Identify which cell holds the provided text, then report its (x, y) central coordinate. 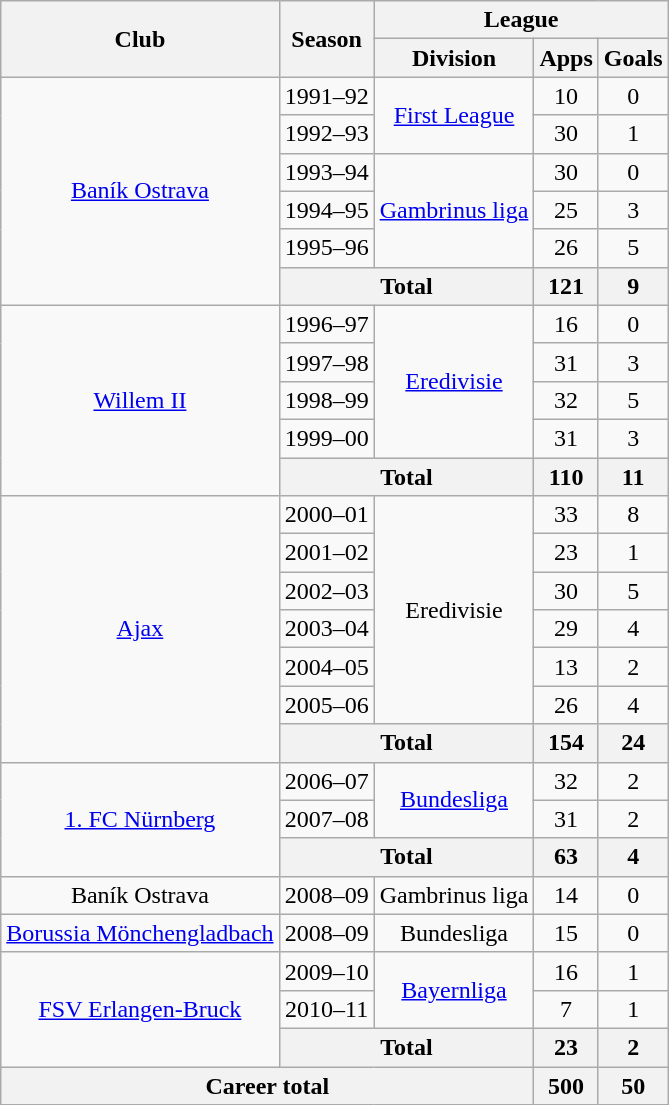
2007–08 (326, 819)
1992–93 (326, 134)
7 (566, 1009)
1995–96 (326, 248)
2010–11 (326, 1009)
29 (566, 629)
154 (566, 743)
Club (140, 39)
2005–06 (326, 705)
2003–04 (326, 629)
1999–00 (326, 438)
Apps (566, 58)
Ajax (140, 629)
33 (566, 515)
Willem II (140, 400)
League (521, 20)
9 (633, 286)
15 (566, 933)
2009–10 (326, 971)
Bayernliga (454, 990)
Career total (268, 1085)
10 (566, 96)
2004–05 (326, 667)
63 (566, 857)
500 (566, 1085)
14 (566, 895)
1998–99 (326, 400)
1996–97 (326, 324)
Division (454, 58)
24 (633, 743)
Goals (633, 58)
8 (633, 515)
Season (326, 39)
2006–07 (326, 781)
25 (566, 210)
FSV Erlangen-Bruck (140, 1009)
1993–94 (326, 172)
1997–98 (326, 362)
Borussia Mönchengladbach (140, 933)
2000–01 (326, 515)
1. FC Nürnberg (140, 819)
110 (566, 477)
13 (566, 667)
2002–03 (326, 591)
1991–92 (326, 96)
1994–95 (326, 210)
121 (566, 286)
11 (633, 477)
2001–02 (326, 553)
50 (633, 1085)
First League (454, 115)
